Capture the cell that displays the provided text and extract its (X, Y) central coordinate. 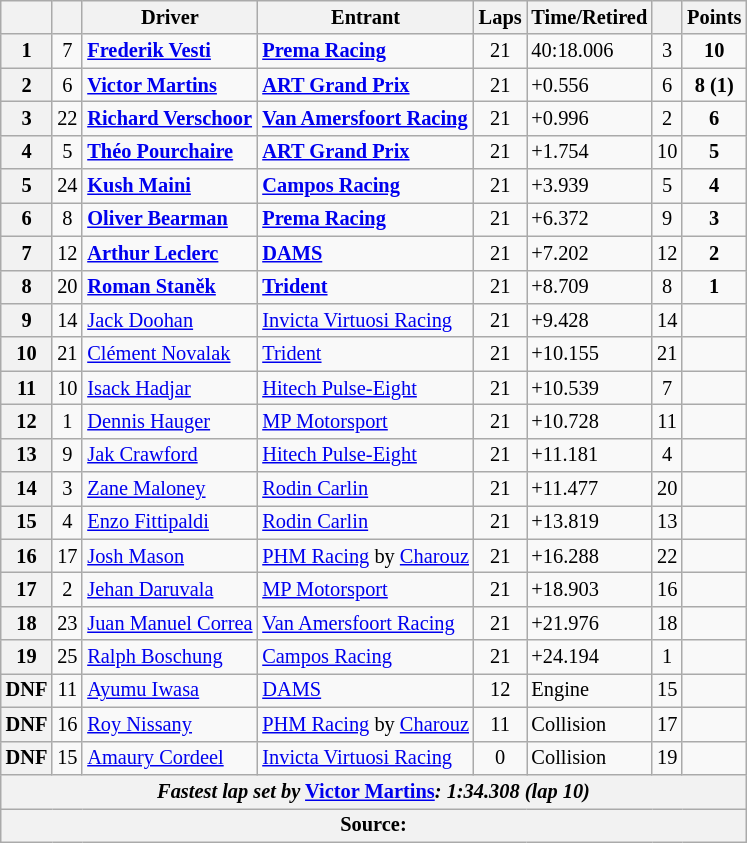
Oliver Bearman (170, 219)
+1.754 (590, 152)
Théo Pourchaire (170, 152)
8 (1) (714, 85)
+3.939 (590, 186)
Roy Nissany (170, 724)
Kush Maini (170, 186)
40:18.006 (590, 51)
Time/Retired (590, 17)
+18.903 (590, 589)
+11.477 (590, 489)
24 (67, 186)
Driver (170, 17)
0 (500, 758)
Enzo Fittipaldi (170, 522)
+10.539 (590, 388)
23 (67, 623)
+10.728 (590, 421)
Fastest lap set by Victor Martins: 1:34.308 (lap 10) (374, 791)
Victor Martins (170, 85)
Jack Doohan (170, 320)
Ralph Boschung (170, 657)
Engine (590, 690)
25 (67, 657)
Josh Mason (170, 556)
+7.202 (590, 253)
Amaury Cordeel (170, 758)
+0.556 (590, 85)
Points (714, 17)
Juan Manuel Correa (170, 623)
+9.428 (590, 320)
+13.819 (590, 522)
Roman Staněk (170, 287)
Arthur Leclerc (170, 253)
+21.976 (590, 623)
+0.996 (590, 118)
Zane Maloney (170, 489)
Jak Crawford (170, 455)
Entrant (365, 17)
+24.194 (590, 657)
+10.155 (590, 354)
Isack Hadjar (170, 388)
+11.181 (590, 455)
Laps (500, 17)
Ayumu Iwasa (170, 690)
Source: (374, 825)
+16.288 (590, 556)
Clément Novalak (170, 354)
Frederik Vesti (170, 51)
+6.372 (590, 219)
Dennis Hauger (170, 421)
Jehan Daruvala (170, 589)
Richard Verschoor (170, 118)
+8.709 (590, 287)
